Return (x, y) of the center of cell containing provided text 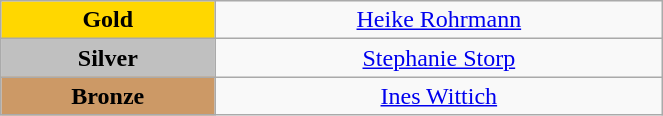
Gold (108, 20)
Silver (108, 58)
Heike Rohrmann (439, 20)
Ines Wittich (439, 96)
Stephanie Storp (439, 58)
Bronze (108, 96)
